Return the (X, Y) coordinate for the center point of the cell that contains the specified text.  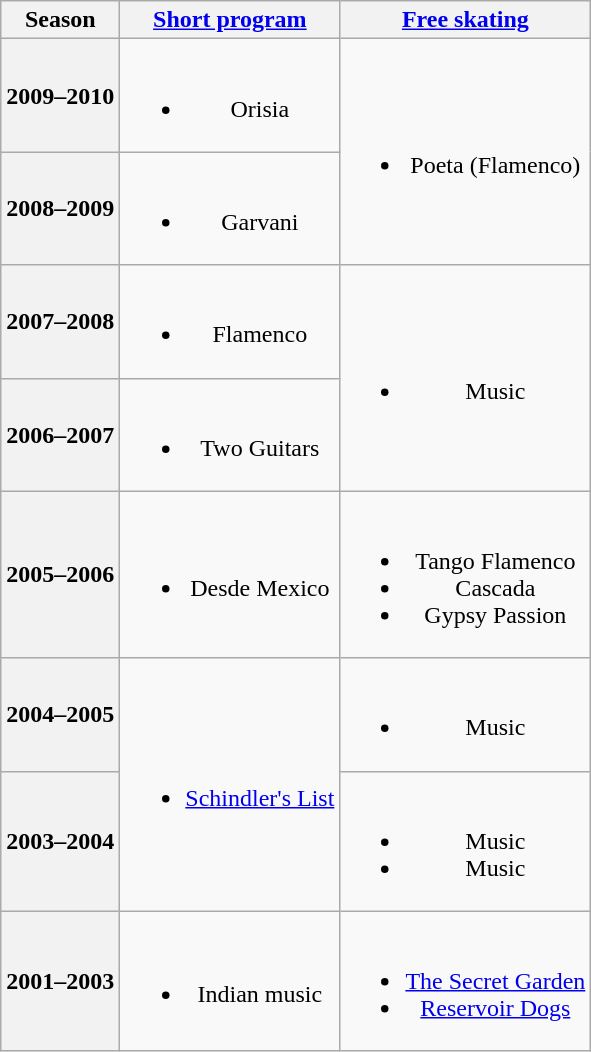
Poeta (Flamenco) (466, 152)
Two Guitars (230, 434)
Schindler's List (230, 784)
Short program (230, 20)
Free skating (466, 20)
Garvani (230, 208)
2009–2010 (60, 96)
2008–2009 (60, 208)
2005–2006 (60, 574)
2003–2004 (60, 841)
Desde Mexico (230, 574)
Orisia (230, 96)
2007–2008 (60, 322)
The Secret Garden Reservoir Dogs (466, 981)
Season (60, 20)
2004–2005 (60, 714)
Music Music (466, 841)
2006–2007 (60, 434)
Indian music (230, 981)
2001–2003 (60, 981)
Tango Flamenco Cascada Gypsy Passion (466, 574)
Flamenco (230, 322)
